Output the [X, Y] coordinate of the center of the cell containing the given text.  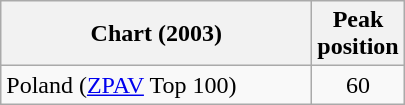
Chart (2003) [156, 34]
Peakposition [358, 34]
60 [358, 85]
Poland (ZPAV Top 100) [156, 85]
